Extract the [x, y] coordinate from the center of the cell holding the provided text.  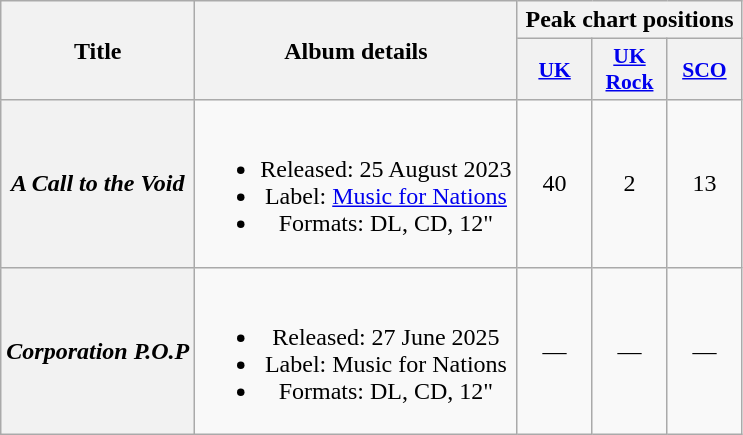
40 [554, 184]
Album details [356, 50]
A Call to the Void [98, 184]
Released: 27 June 2025Label: Music for NationsFormats: DL, CD, 12" [356, 350]
Title [98, 50]
SCO [704, 70]
13 [704, 184]
Peak chart positions [630, 20]
Corporation P.O.P [98, 350]
2 [630, 184]
UK Rock [630, 70]
UK [554, 70]
Released: 25 August 2023Label: Music for NationsFormats: DL, CD, 12" [356, 184]
